Determine the (X, Y) coordinate at the center of the cell enclosing the given text.  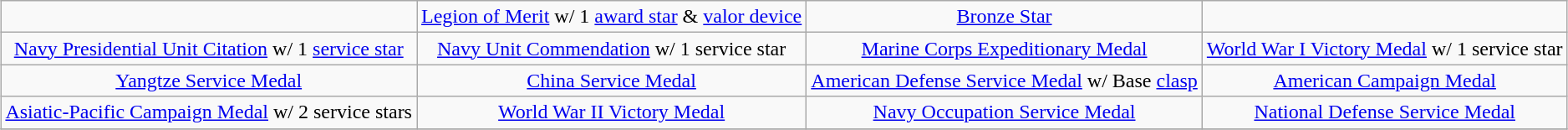
Marine Corps Expeditionary Medal (1005, 49)
Asiatic-Pacific Campaign Medal w/ 2 service stars (209, 112)
Legion of Merit w/ 1 award star & valor device (611, 17)
China Service Medal (611, 81)
Navy Unit Commendation w/ 1 service star (611, 49)
American Campaign Medal (1384, 81)
American Defense Service Medal w/ Base clasp (1005, 81)
National Defense Service Medal (1384, 112)
Yangtze Service Medal (209, 81)
World War II Victory Medal (611, 112)
Bronze Star (1005, 17)
Navy Presidential Unit Citation w/ 1 service star (209, 49)
World War I Victory Medal w/ 1 service star (1384, 49)
Navy Occupation Service Medal (1005, 112)
